Capture the cell that displays the provided text and extract its [x, y] central coordinate. 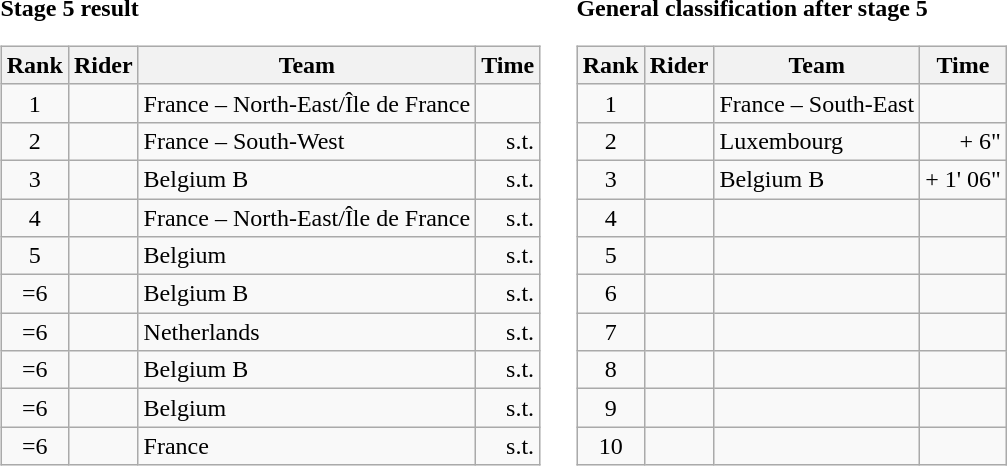
France – South-West [307, 141]
Luxembourg [817, 141]
9 [610, 408]
Netherlands [307, 332]
7 [610, 332]
+ 6" [964, 141]
10 [610, 446]
France [307, 446]
6 [610, 294]
+ 1' 06" [964, 179]
France – South-East [817, 103]
8 [610, 370]
